Search for the cell housing the specified text and yield its [x, y] center coordinate. 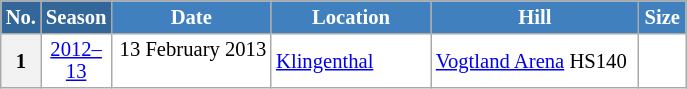
Date [191, 16]
Klingenthal [351, 60]
Location [351, 16]
Season [76, 16]
No. [21, 16]
Size [662, 16]
2012–13 [76, 60]
Hill [535, 16]
Vogtland Arena HS140 [535, 60]
13 February 2013 [191, 60]
1 [21, 60]
